Locate the cell with the specified text and output its [X, Y] center coordinate. 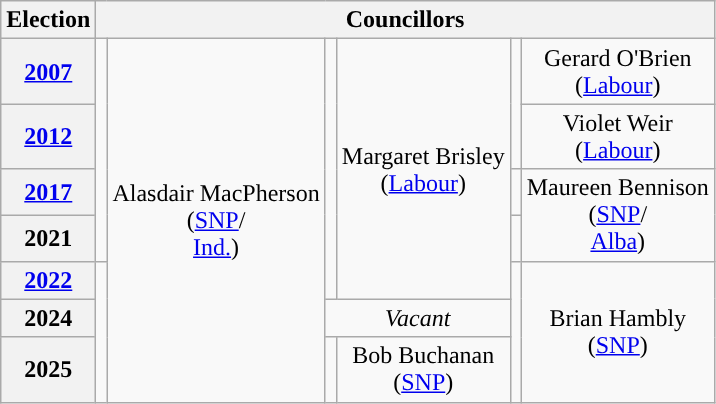
2025 [48, 370]
2017 [48, 192]
Margaret Brisley(Labour) [423, 169]
2012 [48, 136]
Gerard O'Brien(Labour) [618, 72]
2007 [48, 72]
Vacant [418, 318]
Brian Hambly(SNP) [618, 332]
2022 [48, 280]
2024 [48, 318]
2021 [48, 238]
Bob Buchanan(SNP) [423, 370]
Violet Weir(Labour) [618, 136]
Maureen Bennison(SNP/Alba) [618, 215]
Alasdair MacPherson(SNP/Ind.) [216, 220]
Election [48, 20]
Councillors [405, 20]
